Locate the cell with the specified text and output its (x, y) center coordinate. 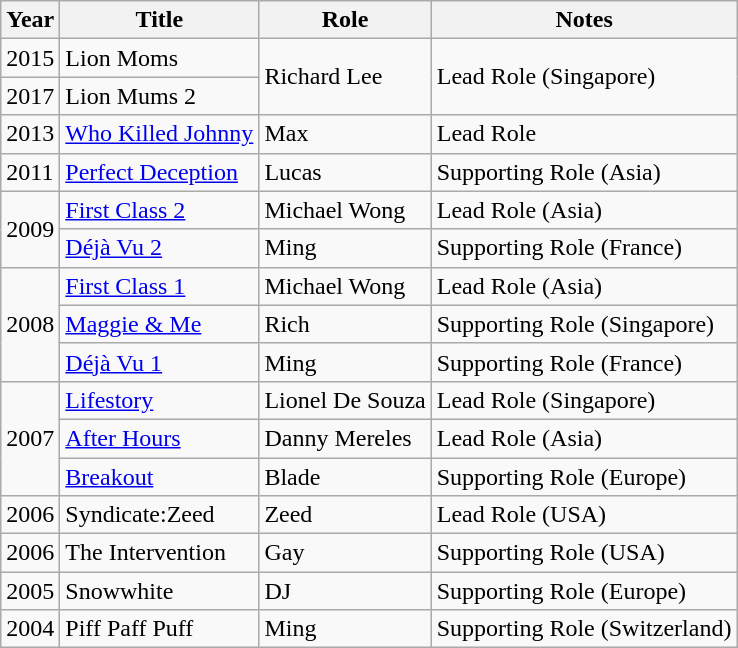
2011 (30, 172)
Lucas (345, 172)
DJ (345, 591)
Perfect Deception (160, 172)
Gay (345, 553)
Supporting Role (USA) (584, 553)
Zeed (345, 515)
2013 (30, 134)
Lion Moms (160, 58)
2004 (30, 629)
Déjà Vu 1 (160, 362)
The Intervention (160, 553)
Title (160, 20)
Lead Role (USA) (584, 515)
Supporting Role (Asia) (584, 172)
2015 (30, 58)
Blade (345, 477)
Year (30, 20)
Danny Mereles (345, 438)
After Hours (160, 438)
Richard Lee (345, 77)
Supporting Role (Switzerland) (584, 629)
Syndicate:Zeed (160, 515)
2017 (30, 96)
2005 (30, 591)
Lifestory (160, 400)
Notes (584, 20)
Who Killed Johnny (160, 134)
2008 (30, 324)
Piff Paff Puff (160, 629)
Max (345, 134)
Rich (345, 324)
First Class 2 (160, 210)
Lead Role (584, 134)
Supporting Role (Singapore) (584, 324)
2007 (30, 438)
Déjà Vu 2 (160, 248)
Maggie & Me (160, 324)
Breakout (160, 477)
Lionel De Souza (345, 400)
Role (345, 20)
First Class 1 (160, 286)
Lion Mums 2 (160, 96)
Snowwhite (160, 591)
2009 (30, 229)
